Return (X, Y) of the center of cell containing provided text 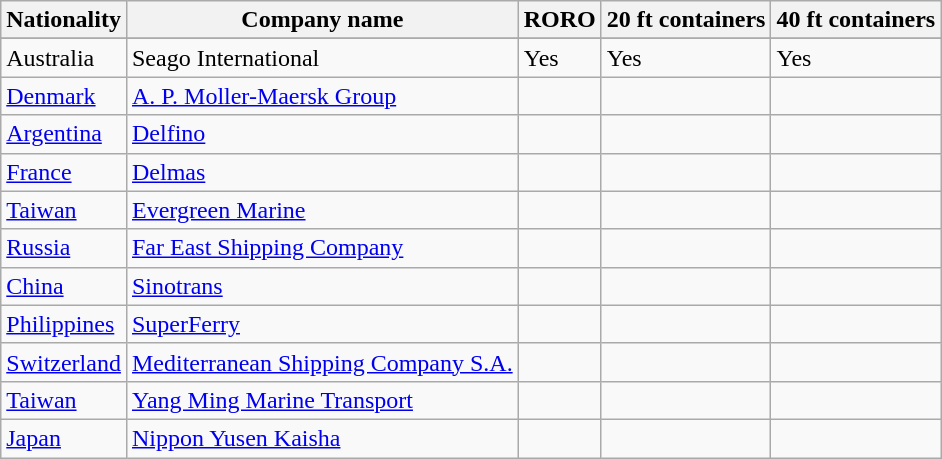
China (64, 286)
Nippon Yusen Kaisha (322, 438)
Argentina (64, 134)
Company name (322, 20)
Delmas (322, 172)
Nationality (64, 20)
Mediterranean Shipping Company S.A. (322, 362)
Philippines (64, 324)
Evergreen Marine (322, 210)
Sinotrans (322, 286)
Switzerland (64, 362)
Japan (64, 438)
Far East Shipping Company (322, 248)
Denmark (64, 96)
20 ft containers (686, 20)
Yang Ming Marine Transport (322, 400)
SuperFerry (322, 324)
Russia (64, 248)
40 ft containers (856, 20)
France (64, 172)
RORO (560, 20)
Australia (64, 58)
Delfino (322, 134)
A. P. Moller-Maersk Group (322, 96)
Seago International (322, 58)
